Find where the given text appears and provide that cell's center as (x, y) coordinate. 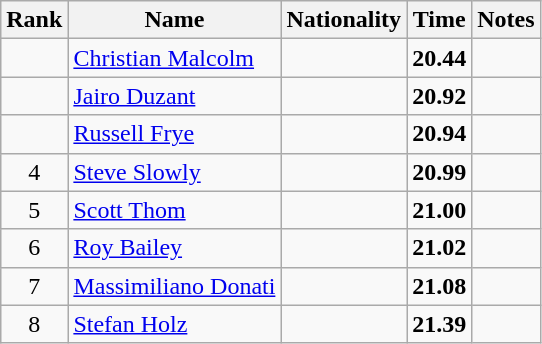
21.00 (440, 210)
Scott Thom (174, 210)
5 (34, 210)
Russell Frye (174, 134)
4 (34, 172)
Christian Malcolm (174, 58)
20.44 (440, 58)
Steve Slowly (174, 172)
Roy Bailey (174, 248)
21.02 (440, 248)
Rank (34, 20)
Jairo Duzant (174, 96)
Notes (506, 20)
Massimiliano Donati (174, 286)
Time (440, 20)
Name (174, 20)
Stefan Holz (174, 324)
20.94 (440, 134)
Nationality (344, 20)
21.08 (440, 286)
6 (34, 248)
7 (34, 286)
20.99 (440, 172)
21.39 (440, 324)
8 (34, 324)
20.92 (440, 96)
